Detect which cell encompasses the target text, then output its [x, y] center coordinate. 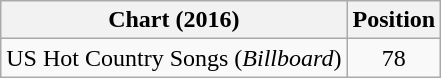
Chart (2016) [174, 20]
US Hot Country Songs (Billboard) [174, 58]
78 [394, 58]
Position [394, 20]
